Locate the cell with the specified text and output its (X, Y) center coordinate. 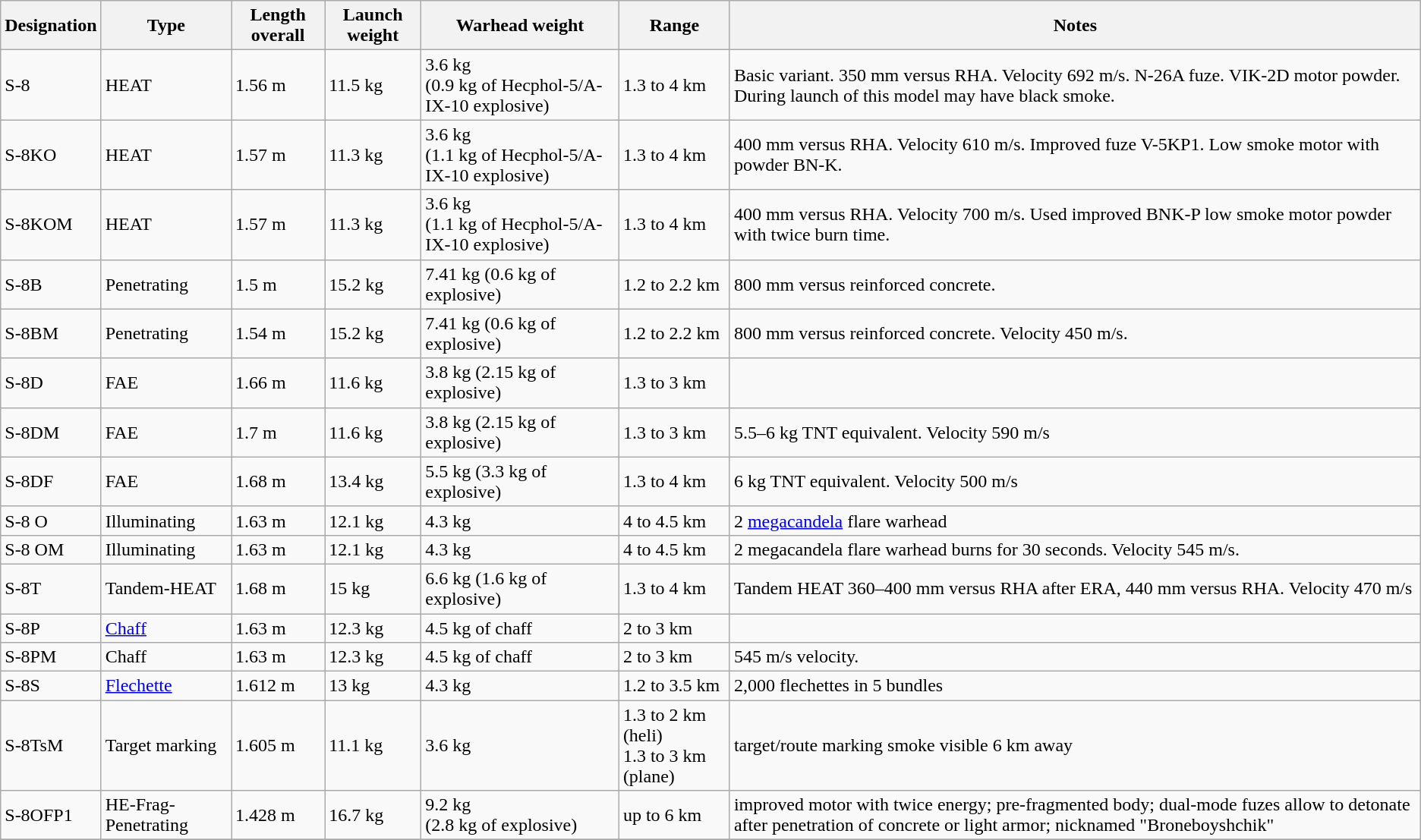
1.5 m (278, 284)
400 mm versus RHA. Velocity 610 m/s. Improved fuze V-5KP1. Low smoke motor with powder BN-K. (1075, 155)
S-8KOM (51, 225)
1.2 to 3.5 km (674, 686)
S-8OFP1 (51, 815)
Length overall (278, 26)
9.2 kg (2.8 kg of explosive) (521, 815)
1.428 m (278, 815)
Tandem-HEAT (165, 589)
S-8DM (51, 433)
1.605 m (278, 745)
S-8TsM (51, 745)
S-8S (51, 686)
800 mm versus reinforced concrete. Velocity 450 m/s. (1075, 334)
6.6 kg (1.6 kg of explosive) (521, 589)
Range (674, 26)
11.5 kg (373, 85)
1.7 m (278, 433)
16.7 kg (373, 815)
6 kg TNT equivalent. Velocity 500 m/s (1075, 481)
Tandem HEAT 360–400 mm versus RHA after ERA, 440 mm versus RHA. Velocity 470 m/s (1075, 589)
S-8BM (51, 334)
11.1 kg (373, 745)
Launch weight (373, 26)
13 kg (373, 686)
5.5 kg (3.3 kg of explosive) (521, 481)
up to 6 km (674, 815)
Designation (51, 26)
S-8B (51, 284)
545 m/s velocity. (1075, 657)
1.3 to 2 km (heli) 1.3 to 3 km (plane) (674, 745)
HE-Frag-Penetrating (165, 815)
Target marking (165, 745)
1.66 m (278, 382)
S-8T (51, 589)
Notes (1075, 26)
S-8PM (51, 657)
Flechette (165, 686)
3.6 kg (521, 745)
S-8 O (51, 521)
1.56 m (278, 85)
5.5–6 kg TNT equivalent. Velocity 590 m/s (1075, 433)
S-8KO (51, 155)
Warhead weight (521, 26)
15 kg (373, 589)
2,000 flechettes in 5 bundles (1075, 686)
2 megacandela flare warhead (1075, 521)
2 megacandela flare warhead burns for 30 seconds. Velocity 545 m/s. (1075, 549)
13.4 kg (373, 481)
S-8 OM (51, 549)
Type (165, 26)
1.612 m (278, 686)
S-8P (51, 628)
target/route marking smoke visible 6 km away (1075, 745)
Basic variant. 350 mm versus RHA. Velocity 692 m/s. N-26A fuze. VIK-2D motor powder. During launch of this model may have black smoke. (1075, 85)
1.54 m (278, 334)
S-8D (51, 382)
S-8DF (51, 481)
S-8 (51, 85)
800 mm versus reinforced concrete. (1075, 284)
3.6 kg (0.9 kg of Hecphol-5/A-IX-10 explosive) (521, 85)
400 mm versus RHA. Velocity 700 m/s. Used improved BNK-P low smoke motor powder with twice burn time. (1075, 225)
